Provide the [x, y] coordinate of the cell's center where the given text is located.  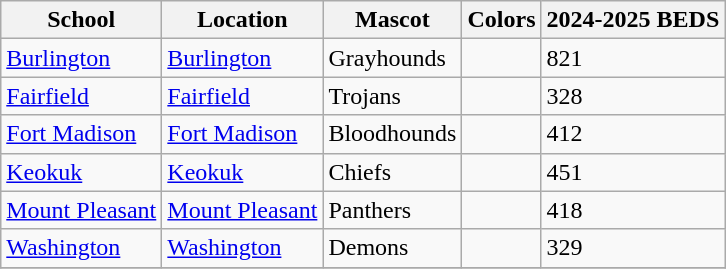
Colors [502, 20]
Grayhounds [392, 58]
Chiefs [392, 172]
Trojans [392, 96]
328 [633, 96]
329 [633, 248]
2024-2025 BEDS [633, 20]
418 [633, 210]
Location [242, 20]
821 [633, 58]
Panthers [392, 210]
451 [633, 172]
School [82, 20]
Bloodhounds [392, 134]
Mascot [392, 20]
Demons [392, 248]
412 [633, 134]
